Determine the (X, Y) coordinate at the center of the cell enclosing the given text.  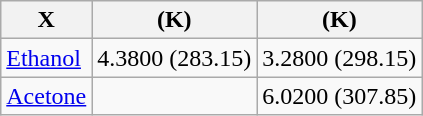
Acetone (46, 96)
6.0200 (307.85) (340, 96)
4.3800 (283.15) (174, 58)
3.2800 (298.15) (340, 58)
Ethanol (46, 58)
X (46, 20)
